Determine the (x, y) coordinate at the center of the cell enclosing the given text.  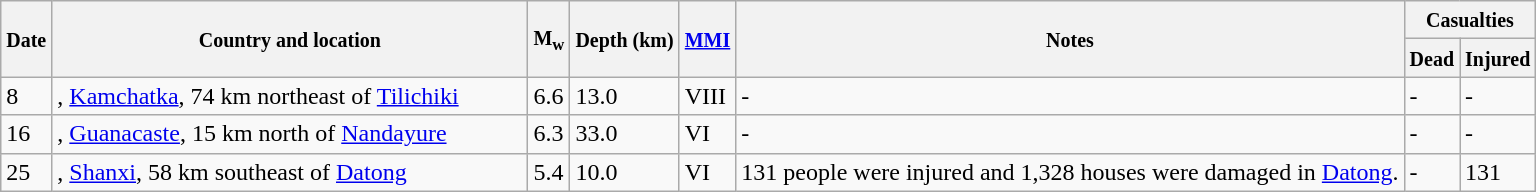
VIII (708, 96)
, Kamchatka, 74 km northeast of Tilichiki (290, 96)
6.6 (549, 96)
Casualties (1470, 20)
6.3 (549, 134)
131 people were injured and 1,328 houses were damaged in Datong. (1070, 172)
Mw (549, 39)
10.0 (624, 172)
13.0 (624, 96)
25 (26, 172)
131 (1498, 172)
Depth (km) (624, 39)
, Guanacaste, 15 km north of Nandayure (290, 134)
33.0 (624, 134)
5.4 (549, 172)
Date (26, 39)
16 (26, 134)
, Shanxi, 58 km southeast of Datong (290, 172)
MMI (708, 39)
Country and location (290, 39)
8 (26, 96)
Dead (1432, 58)
Notes (1070, 39)
Injured (1498, 58)
